Extract the [x, y] coordinate from the center of the cell holding the provided text.  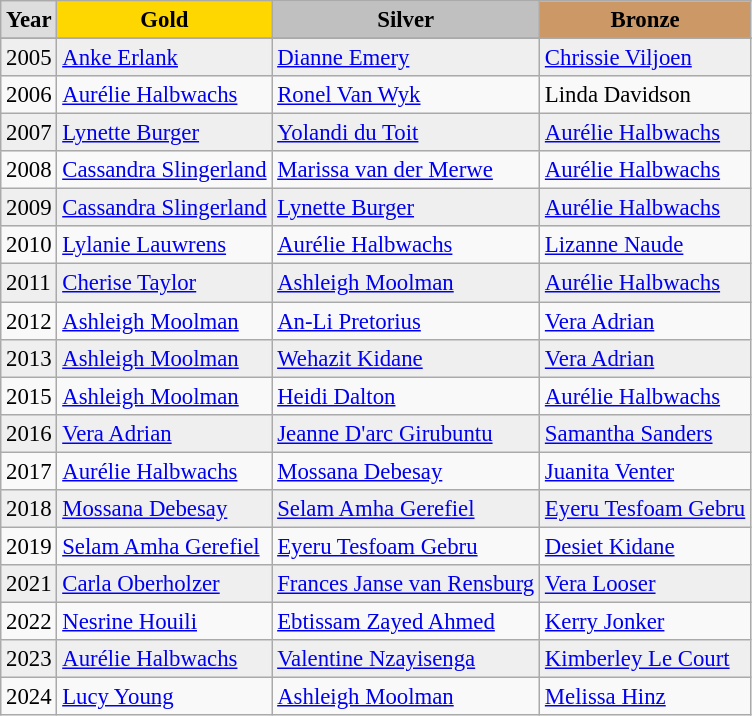
Vera Looser [646, 584]
2017 [29, 471]
2024 [29, 697]
2019 [29, 546]
Anke Erlank [164, 58]
2009 [29, 208]
2011 [29, 283]
Silver [406, 20]
Cherise Taylor [164, 283]
2016 [29, 433]
2007 [29, 133]
Lylanie Lauwrens [164, 245]
Year [29, 20]
2015 [29, 396]
Dianne Emery [406, 58]
Wehazit Kidane [406, 358]
2018 [29, 509]
2006 [29, 95]
Juanita Venter [646, 471]
Nesrine Houili [164, 621]
2013 [29, 358]
Marissa van der Merwe [406, 170]
Kimberley Le Court [646, 659]
Linda Davidson [646, 95]
2021 [29, 584]
Valentine Nzayisenga [406, 659]
Lizanne Naude [646, 245]
Chrissie Viljoen [646, 58]
Jeanne D'arc Girubuntu [406, 433]
Heidi Dalton [406, 396]
2005 [29, 58]
2023 [29, 659]
Ronel Van Wyk [406, 95]
Samantha Sanders [646, 433]
Ebtissam Zayed Ahmed [406, 621]
Gold [164, 20]
Frances Janse van Rensburg [406, 584]
Melissa Hinz [646, 697]
Kerry Jonker [646, 621]
An-Li Pretorius [406, 321]
Desiet Kidane [646, 546]
Carla Oberholzer [164, 584]
2022 [29, 621]
Yolandi du Toit [406, 133]
2010 [29, 245]
2012 [29, 321]
2008 [29, 170]
Lucy Young [164, 697]
Bronze [646, 20]
